Output the [x, y] coordinate of the center of the cell containing the given text.  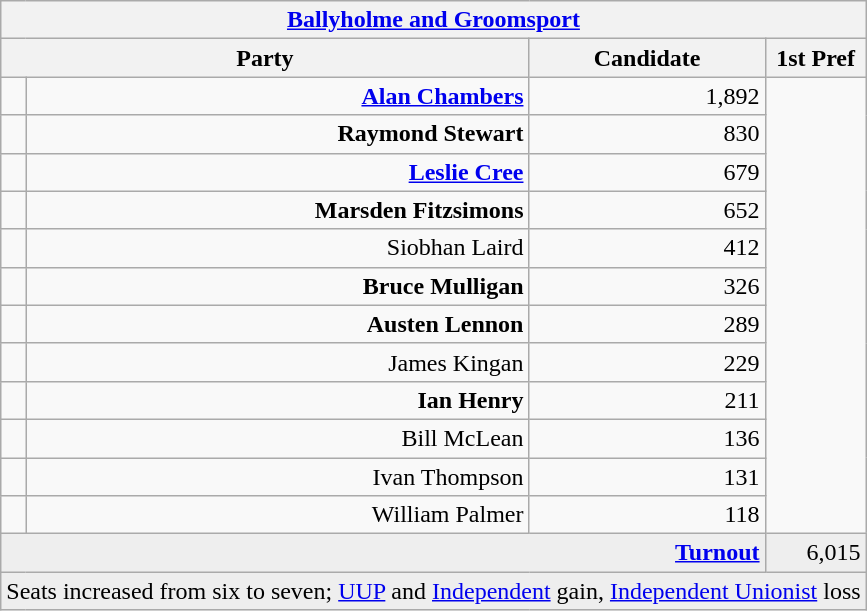
Siobhan Laird [278, 248]
Ian Henry [278, 400]
Ivan Thompson [278, 477]
6,015 [816, 553]
118 [647, 515]
1,892 [647, 96]
Austen Lennon [278, 324]
1st Pref [816, 58]
Seats increased from six to seven; UUP and Independent gain, Independent Unionist loss [434, 591]
Party [265, 58]
Ballyholme and Groomsport [434, 20]
229 [647, 362]
William Palmer [278, 515]
Marsden Fitzsimons [278, 210]
Candidate [647, 58]
326 [647, 286]
Raymond Stewart [278, 134]
Turnout [383, 553]
Bruce Mulligan [278, 286]
Alan Chambers [278, 96]
James Kingan [278, 362]
679 [647, 172]
211 [647, 400]
830 [647, 134]
652 [647, 210]
131 [647, 477]
Bill McLean [278, 438]
Leslie Cree [278, 172]
412 [647, 248]
289 [647, 324]
136 [647, 438]
